Capture the cell that displays the provided text and extract its (x, y) central coordinate. 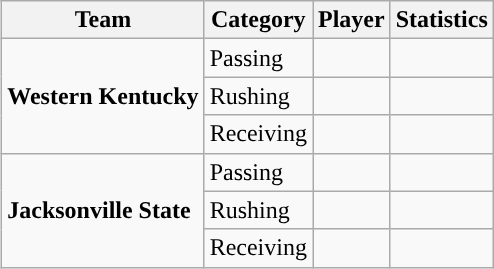
Jacksonville State (103, 210)
Statistics (442, 20)
Player (351, 20)
Category (258, 20)
Western Kentucky (103, 96)
Team (103, 20)
